Scan for the cell matching the given text and deliver its [x, y] coordinate at center. 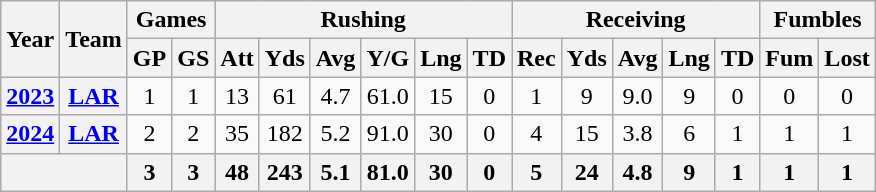
Lost [847, 58]
5 [537, 172]
Team [94, 39]
2024 [30, 134]
GP [149, 58]
3.8 [638, 134]
4.7 [336, 96]
4 [537, 134]
Year [30, 39]
Y/G [388, 58]
91.0 [388, 134]
61 [284, 96]
Receiving [636, 20]
24 [586, 172]
Fum [790, 58]
Rushing [364, 20]
2023 [30, 96]
9.0 [638, 96]
81.0 [388, 172]
Att [237, 58]
35 [237, 134]
4.8 [638, 172]
Games [170, 20]
5.1 [336, 172]
182 [284, 134]
GS [194, 58]
48 [237, 172]
Fumbles [818, 20]
243 [284, 172]
6 [689, 134]
13 [237, 96]
61.0 [388, 96]
Rec [537, 58]
5.2 [336, 134]
